Pinpoint the cell where the given text exists, returning its [x, y] midpoint coordinate. 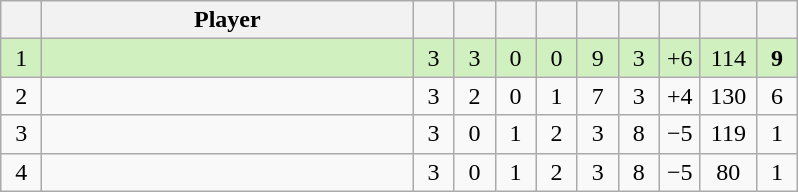
4 [22, 172]
6 [776, 96]
80 [728, 172]
7 [598, 96]
+6 [680, 58]
+4 [680, 96]
Player [228, 20]
114 [728, 58]
130 [728, 96]
119 [728, 134]
